Pinpoint the cell where the given text exists, returning its (X, Y) midpoint coordinate. 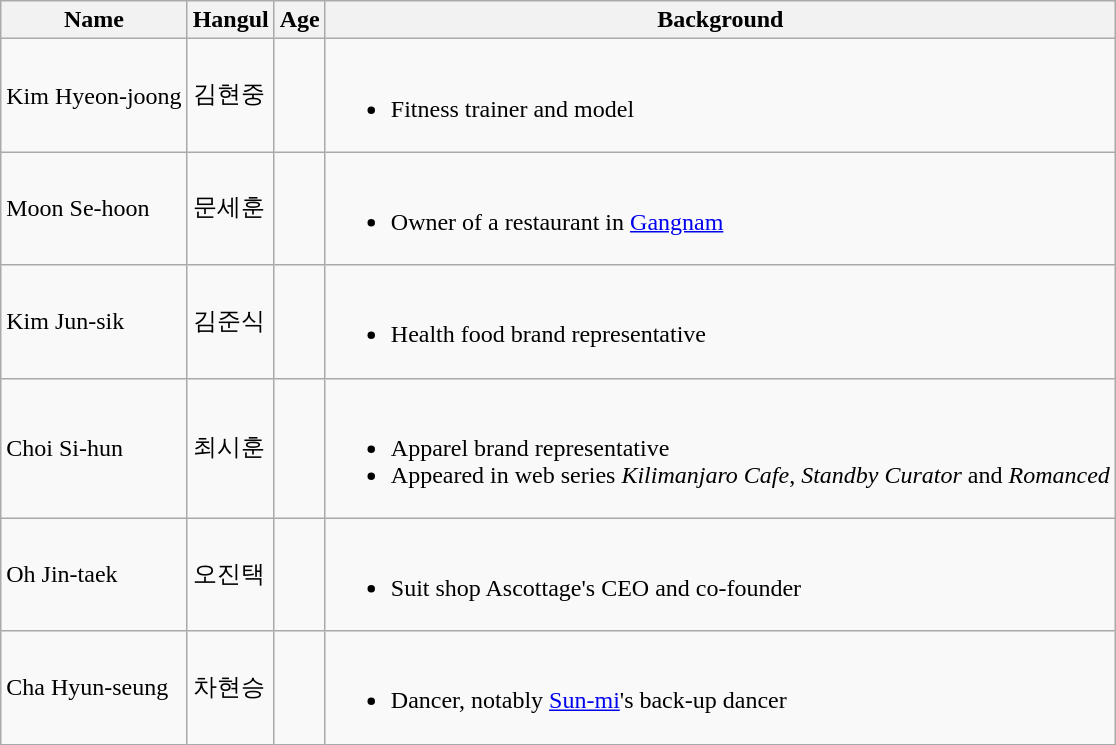
오진택 (230, 574)
최시훈 (230, 448)
Suit shop Ascottage's CEO and co-founder (720, 574)
Choi Si-hun (94, 448)
차현승 (230, 688)
Name (94, 20)
Health food brand representative (720, 322)
Owner of a restaurant in Gangnam (720, 208)
김현중 (230, 96)
Kim Jun-sik (94, 322)
Fitness trainer and model (720, 96)
Dancer, notably Sun-mi's back-up dancer (720, 688)
Cha Hyun-seung (94, 688)
Kim Hyeon-joong (94, 96)
Hangul (230, 20)
Oh Jin-taek (94, 574)
Background (720, 20)
Age (300, 20)
문세훈 (230, 208)
Apparel brand representativeAppeared in web series Kilimanjaro Cafe, Standby Curator and Romanced (720, 448)
Moon Se-hoon (94, 208)
김준식 (230, 322)
